Detect which cell encompasses the target text, then output its (X, Y) center coordinate. 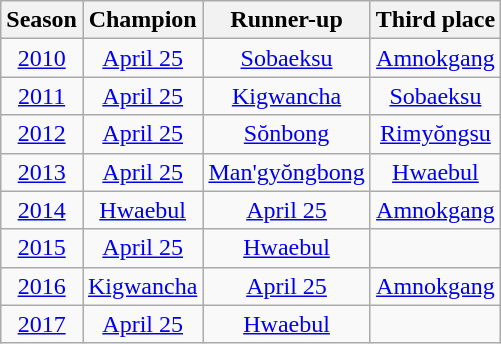
2016 (42, 286)
Sŏnbong (286, 134)
2017 (42, 324)
Third place (435, 20)
2012 (42, 134)
Man'gyŏngbong (286, 172)
Rimyŏngsu (435, 134)
2010 (42, 58)
Season (42, 20)
2013 (42, 172)
2011 (42, 96)
2015 (42, 248)
2014 (42, 210)
Champion (142, 20)
Runner-up (286, 20)
